Return [X, Y] of the center of cell containing provided text 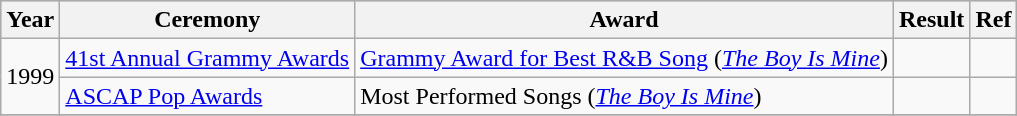
Ref [994, 20]
Grammy Award for Best R&B Song (The Boy Is Mine) [624, 58]
41st Annual Grammy Awards [208, 58]
1999 [30, 77]
Result [931, 20]
Ceremony [208, 20]
Award [624, 20]
Year [30, 20]
ASCAP Pop Awards [208, 96]
Most Performed Songs (The Boy Is Mine) [624, 96]
